For the text-containing cell, return its midpoint in [X, Y] coordinate format. 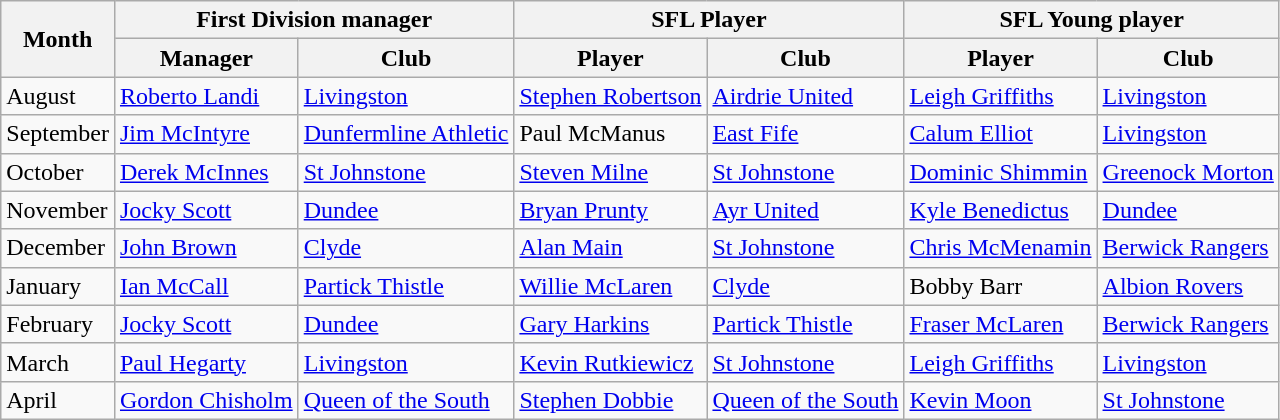
Bryan Prunty [610, 210]
Roberto Landi [206, 96]
Stephen Dobbie [610, 400]
April [58, 400]
Gary Harkins [610, 324]
Kevin Moon [1000, 400]
Dunfermline Athletic [406, 134]
East Fife [806, 134]
Jim McIntyre [206, 134]
Dominic Shimmin [1000, 172]
SFL Young player [1092, 20]
Month [58, 39]
Willie McLaren [610, 286]
Stephen Robertson [610, 96]
November [58, 210]
Calum Elliot [1000, 134]
Ayr United [806, 210]
Kyle Benedictus [1000, 210]
Manager [206, 58]
December [58, 248]
August [58, 96]
September [58, 134]
Gordon Chisholm [206, 400]
Alan Main [610, 248]
Fraser McLaren [1000, 324]
Paul Hegarty [206, 362]
February [58, 324]
Steven Milne [610, 172]
Bobby Barr [1000, 286]
Kevin Rutkiewicz [610, 362]
Paul McManus [610, 134]
Greenock Morton [1188, 172]
SFL Player [709, 20]
Airdrie United [806, 96]
March [58, 362]
January [58, 286]
Chris McMenamin [1000, 248]
Albion Rovers [1188, 286]
October [58, 172]
Ian McCall [206, 286]
First Division manager [314, 20]
Derek McInnes [206, 172]
John Brown [206, 248]
